Search for the cell housing the specified text and yield its [X, Y] center coordinate. 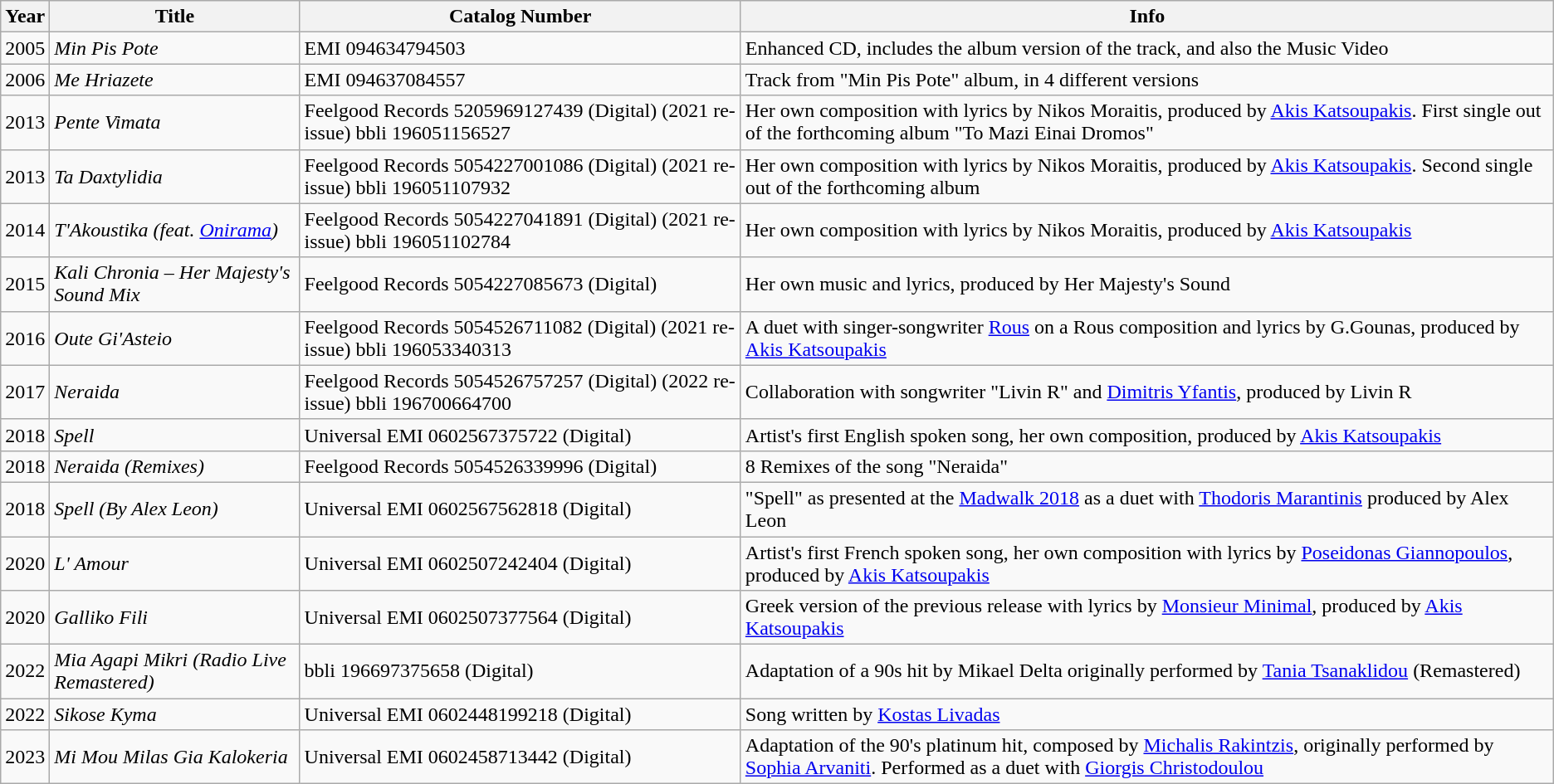
ΕΜΙ 094637084557 [520, 80]
Her own composition with lyrics by Nikos Moraitis, produced by Akis Katsoupakis. First single out of the forthcoming album "To Mazi Einai Dromos" [1147, 123]
Enhanced CD, includes the album version of the track, and also the Music Video [1147, 48]
Artist's first English spoken song, her own composition, produced by Akis Katsoupakis [1147, 435]
Mi Mou Milas Gia Kalokeria [174, 757]
Ta Daxtylidia [174, 176]
2015 [25, 284]
Year [25, 17]
Greek version of the previous release with lyrics by Monsieur Minimal, produced by Akis Katsoupakis [1147, 617]
Universal EMI 0602507242404 (Digital) [520, 562]
Universal EMI 0602567375722 (Digital) [520, 435]
2016 [25, 338]
Spell [174, 435]
L' Amour [174, 562]
Galliko Fili [174, 617]
Collaboration with songwriter "Livin R" and Dimitris Yfantis, produced by Livin R [1147, 392]
Her own composition with lyrics by Nikos Moraitis, produced by Akis Katsoupakis. Second single out of the forthcoming album [1147, 176]
Her own composition with lyrics by Nikos Moraitis, produced by Akis Katsoupakis [1147, 231]
2014 [25, 231]
Universal EMI 0602458713442 (Digital) [520, 757]
Neraida (Remixes) [174, 466]
Song written by Kostas Livadas [1147, 714]
T'Akoustika (feat. Onirama) [174, 231]
Kali Chronia – Her Majesty's Sound Mix [174, 284]
Spell (By Alex Leon) [174, 509]
2005 [25, 48]
Feelgood Records 5054227085673 (Digital) [520, 284]
Feelgood Records 5054526339996 (Digital) [520, 466]
Universal EMI 0602507377564 (Digital) [520, 617]
2006 [25, 80]
8 Remixes of the song "Neraida" [1147, 466]
Feelgood Records 5205969127439 (Digital) (2021 re-issue) bbli 196051156527 [520, 123]
Title [174, 17]
Track from "Min Pis Pote" album, in 4 different versions [1147, 80]
Mia Agapi Mikri (Radio Live Remastered) [174, 672]
Her own music and lyrics, produced by Her Majesty's Sound [1147, 284]
Sikose Kyma [174, 714]
Universal EMI 0602567562818 (Digital) [520, 509]
2023 [25, 757]
Adaptation of a 90s hit by Mikael Delta originally performed by Tania Tsanaklidou (Remastered) [1147, 672]
ΕΜΙ 094634794503 [520, 48]
Feelgood Records 5054526757257 (Digital) (2022 re-issue) bbli 196700664700 [520, 392]
Me Hriazete [174, 80]
Feelgood Records 5054526711082 (Digital) (2021 re-issue) bbli 196053340313 [520, 338]
Catalog Number [520, 17]
Info [1147, 17]
A duet with singer-songwriter Rous on a Rous composition and lyrics by G.Gounas, produced by Akis Katsoupakis [1147, 338]
Artist's first French spoken song, her own composition with lyrics by Poseidonas Giannopoulos, produced by Akis Katsoupakis [1147, 562]
bbli 196697375658 (Digital) [520, 672]
Feelgood Records 5054227041891 (Digital) (2021 re-issue) bbli 196051102784 [520, 231]
2017 [25, 392]
Oute Gi'Asteio [174, 338]
Pente Vimata [174, 123]
Universal EMI 0602448199218 (Digital) [520, 714]
Min Pis Pote [174, 48]
Neraida [174, 392]
Feelgood Records 5054227001086 (Digital) (2021 re-issue) bbli 196051107932 [520, 176]
"Spell" as presented at the Madwalk 2018 as a duet with Thodoris Marantinis produced by Alex Leon [1147, 509]
